Pinpoint the cell where the given text exists, returning its [X, Y] midpoint coordinate. 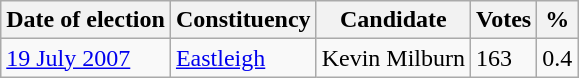
19 July 2007 [86, 58]
Constituency [243, 20]
Votes [504, 20]
% [558, 20]
Candidate [393, 20]
Kevin Milburn [393, 58]
Eastleigh [243, 58]
0.4 [558, 58]
163 [504, 58]
Date of election [86, 20]
